Detect which cell encompasses the target text, then output its [X, Y] center coordinate. 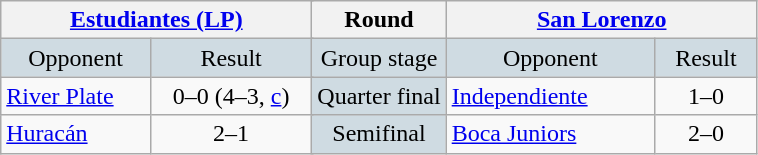
Boca Juniors [550, 134]
Semifinal [379, 134]
River Plate [76, 96]
0–0 (4–3, c) [230, 96]
Estudiantes (LP) [156, 20]
2–1 [230, 134]
2–0 [706, 134]
Independiente [550, 96]
Huracán [76, 134]
Round [379, 20]
Quarter final [379, 96]
San Lorenzo [602, 20]
Group stage [379, 58]
1–0 [706, 96]
